Scan for the cell matching the given text and deliver its [X, Y] coordinate at center. 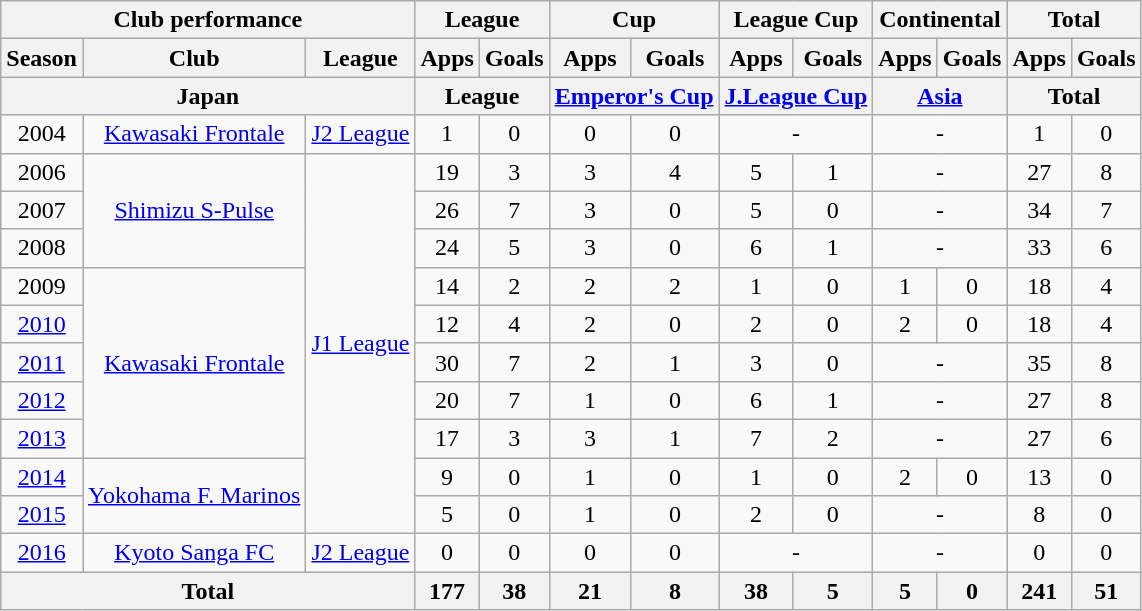
33 [1039, 248]
Club [194, 58]
19 [447, 172]
2009 [42, 286]
Emperor's Cup [634, 96]
34 [1039, 210]
Season [42, 58]
2006 [42, 172]
24 [447, 248]
2015 [42, 515]
30 [447, 362]
13 [1039, 477]
14 [447, 286]
2013 [42, 438]
Kyoto Sanga FC [194, 553]
9 [447, 477]
Club performance [208, 20]
20 [447, 400]
2014 [42, 477]
Continental [940, 20]
51 [1106, 591]
J.League Cup [796, 96]
12 [447, 324]
J1 League [360, 344]
2008 [42, 248]
21 [590, 591]
2012 [42, 400]
League Cup [796, 20]
Shimizu S-Pulse [194, 210]
Japan [208, 96]
Cup [634, 20]
2007 [42, 210]
241 [1039, 591]
Yokohama F. Marinos [194, 496]
2011 [42, 362]
35 [1039, 362]
17 [447, 438]
Asia [940, 96]
2010 [42, 324]
177 [447, 591]
26 [447, 210]
2016 [42, 553]
2004 [42, 134]
